Return the [x, y] coordinate for the center point of the cell that contains the specified text.  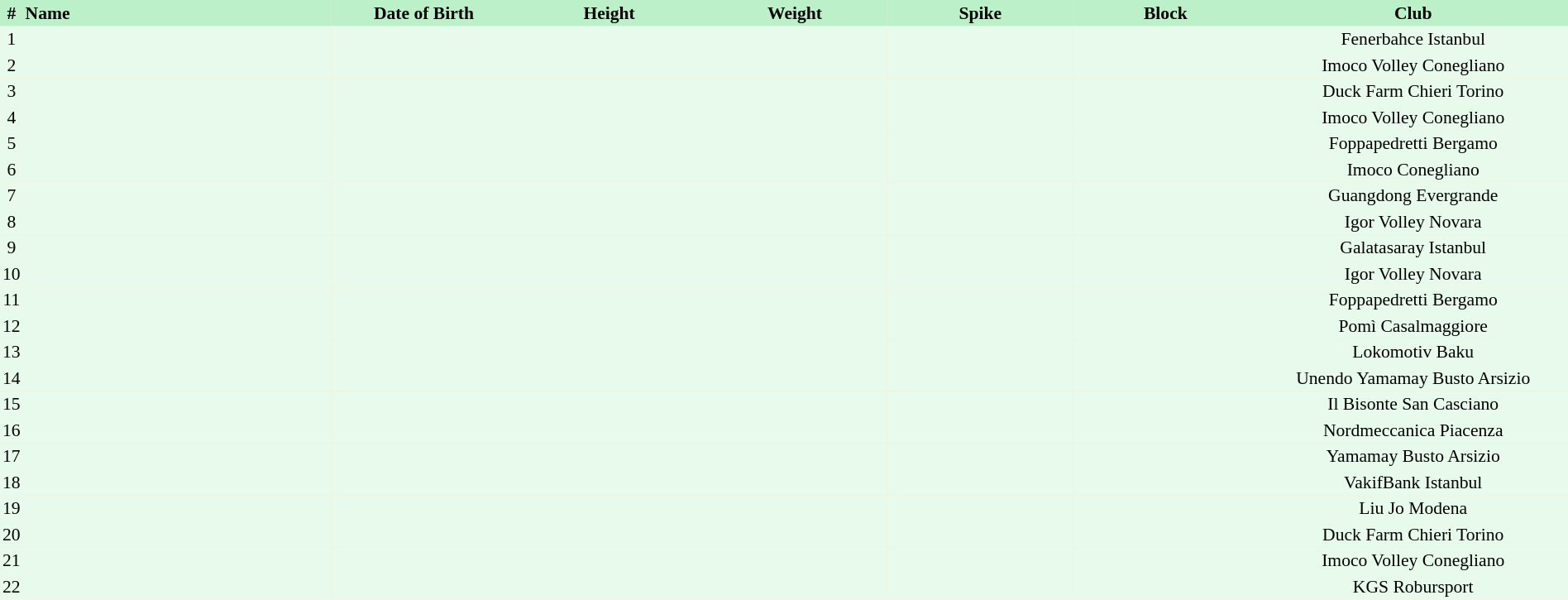
Imoco Conegliano [1413, 170]
8 [12, 222]
1 [12, 40]
VakifBank Istanbul [1413, 482]
Spike [980, 13]
Galatasaray Istanbul [1413, 248]
KGS Robursport [1413, 587]
13 [12, 353]
Club [1413, 13]
Name [177, 13]
15 [12, 404]
17 [12, 457]
# [12, 13]
11 [12, 300]
Weight [795, 13]
19 [12, 508]
10 [12, 274]
20 [12, 535]
4 [12, 118]
12 [12, 326]
18 [12, 482]
Unendo Yamamay Busto Arsizio [1413, 378]
Guangdong Evergrande [1413, 195]
Pomì Casalmaggiore [1413, 326]
Nordmeccanica Piacenza [1413, 430]
Liu Jo Modena [1413, 508]
14 [12, 378]
16 [12, 430]
Date of Birth [423, 13]
Block [1165, 13]
Fenerbahce Istanbul [1413, 40]
2 [12, 65]
Yamamay Busto Arsizio [1413, 457]
3 [12, 91]
Il Bisonte San Casciano [1413, 404]
22 [12, 587]
Lokomotiv Baku [1413, 353]
9 [12, 248]
6 [12, 170]
7 [12, 195]
21 [12, 561]
Height [609, 13]
5 [12, 144]
